Scan for the cell matching the given text and deliver its (X, Y) coordinate at center. 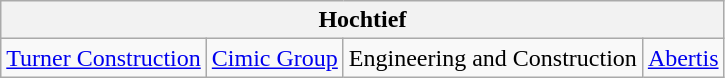
Cimic Group (274, 58)
Engineering and Construction (492, 58)
Hochtief (362, 20)
Turner Construction (104, 58)
Abertis (683, 58)
